Search for the cell housing the specified text and yield its [X, Y] center coordinate. 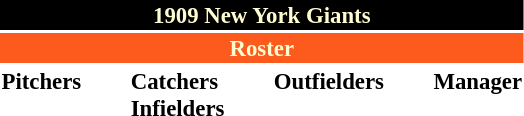
Roster [262, 48]
1909 New York Giants [262, 15]
